Scan for the cell matching the given text and deliver its (x, y) coordinate at center. 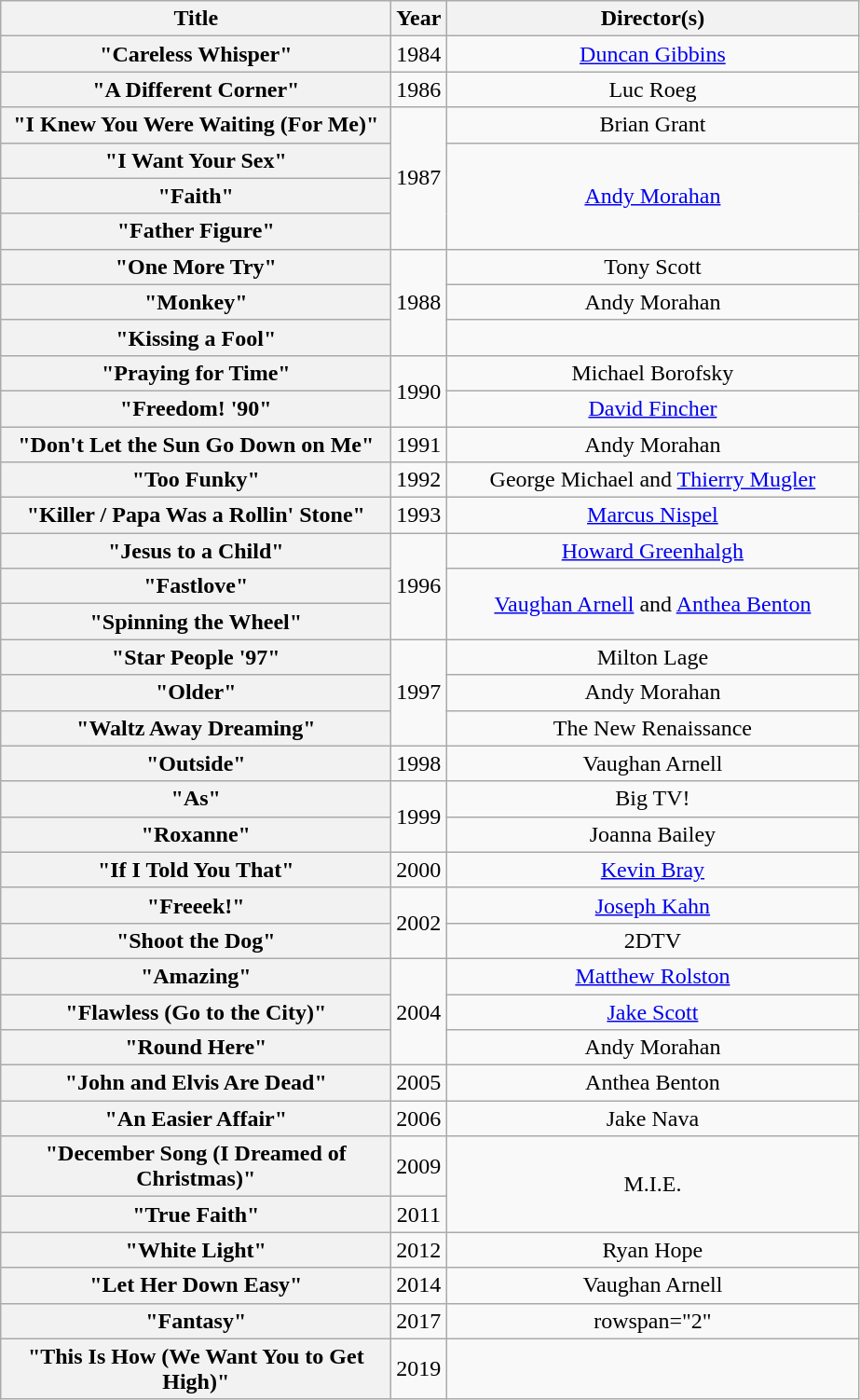
1999 (419, 817)
"A Different Corner" (196, 89)
Luc Roeg (652, 89)
Brian Grant (652, 125)
Kevin Bray (652, 870)
"I Knew You Were Waiting (For Me)" (196, 125)
rowspan="2" (652, 1321)
1988 (419, 302)
1996 (419, 586)
2DTV (652, 940)
2004 (419, 1011)
"White Light" (196, 1250)
Ryan Hope (652, 1250)
2019 (419, 1368)
Vaughan Arnell and Anthea Benton (652, 604)
1986 (419, 89)
Milton Lage (652, 657)
"I Want Your Sex" (196, 160)
"Jesus to a Child" (196, 551)
"Father Figure" (196, 231)
1993 (419, 515)
Big TV! (652, 799)
George Michael and Thierry Mugler (652, 480)
"True Faith" (196, 1215)
2017 (419, 1321)
The New Renaissance (652, 728)
1984 (419, 54)
1998 (419, 763)
"Amazing" (196, 976)
"Let Her Down Easy" (196, 1285)
"Careless Whisper" (196, 54)
"Star People '97" (196, 657)
"Kissing a Fool" (196, 337)
"Faith" (196, 196)
2006 (419, 1119)
"One More Try" (196, 267)
1987 (419, 178)
"December Song (I Dreamed of Christmas)" (196, 1167)
1992 (419, 480)
Year (419, 19)
"Waltz Away Dreaming" (196, 728)
Joanna Bailey (652, 834)
"Outside" (196, 763)
2014 (419, 1285)
2000 (419, 870)
1991 (419, 445)
Tony Scott (652, 267)
M.I.E. (652, 1184)
"Spinning the Wheel" (196, 622)
"Don't Let the Sun Go Down on Me" (196, 445)
"Shoot the Dog" (196, 940)
Marcus Nispel (652, 515)
2005 (419, 1083)
1990 (419, 391)
"Round Here" (196, 1048)
"Too Funky" (196, 480)
"Monkey" (196, 302)
"If I Told You That" (196, 870)
Matthew Rolston (652, 976)
David Fincher (652, 408)
Jake Scott (652, 1011)
Joseph Kahn (652, 905)
2009 (419, 1167)
2002 (419, 923)
"Fastlove" (196, 586)
2012 (419, 1250)
Director(s) (652, 19)
"Freeek!" (196, 905)
Anthea Benton (652, 1083)
"Fantasy" (196, 1321)
Michael Borofsky (652, 373)
"As" (196, 799)
1997 (419, 693)
"Roxanne" (196, 834)
"Freedom! '90" (196, 408)
Title (196, 19)
"Praying for Time" (196, 373)
"Killer / Papa Was a Rollin' Stone" (196, 515)
"Older" (196, 693)
"This Is How (We Want You to Get High)" (196, 1368)
2011 (419, 1215)
Howard Greenhalgh (652, 551)
"John and Elvis Are Dead" (196, 1083)
Jake Nava (652, 1119)
"Flawless (Go to the City)" (196, 1011)
"An Easier Affair" (196, 1119)
Duncan Gibbins (652, 54)
